Capture the cell that displays the provided text and extract its [x, y] central coordinate. 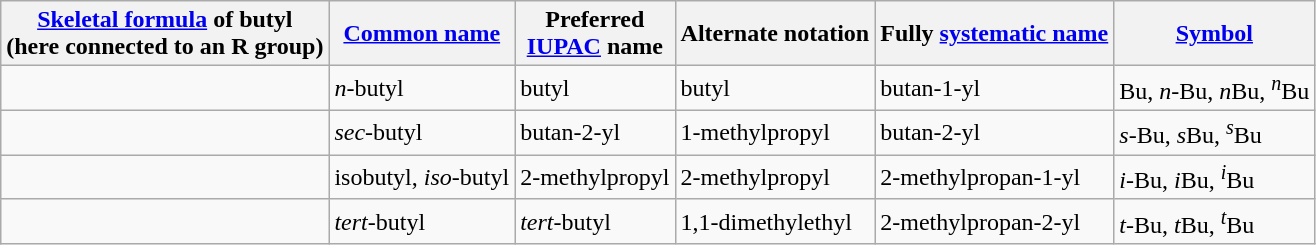
butan-1-yl [994, 88]
isobutyl, iso-butyl [422, 178]
i-Bu, iBu, iBu [1214, 178]
Fully systematic name [994, 34]
sec-butyl [422, 132]
Skeletal formula of butyl(here connected to an R group) [165, 34]
1,1-dimethylethyl [775, 222]
Common name [422, 34]
2-methylpropan-1-yl [994, 178]
Symbol [1214, 34]
Bu, n-Bu, nBu, nBu [1214, 88]
PreferredIUPAC name [595, 34]
1-methylpropyl [775, 132]
n-butyl [422, 88]
2-methylpropan-2-yl [994, 222]
Alternate notation [775, 34]
s-Bu, sBu, sBu [1214, 132]
t-Bu, tBu, tBu [1214, 222]
